Output the [X, Y] coordinate of the center of the cell containing the given text.  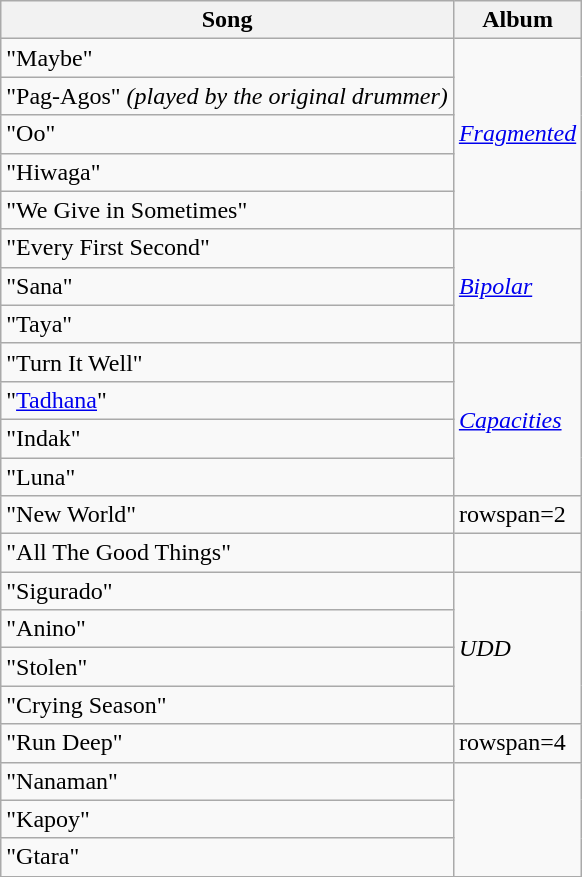
"Crying Season" [228, 705]
"Gtara" [228, 857]
"Anino" [228, 629]
Bipolar [517, 286]
rowspan=2 [517, 515]
Fragmented [517, 134]
"All The Good Things" [228, 553]
"Turn It Well" [228, 362]
"Indak" [228, 438]
"Maybe" [228, 58]
"Pag-Agos" (played by the original drummer) [228, 96]
rowspan=4 [517, 743]
"Luna" [228, 477]
"Sana" [228, 286]
"Oo" [228, 134]
UDD [517, 648]
"Kapoy" [228, 819]
"Tadhana" [228, 400]
Song [228, 20]
"Taya" [228, 324]
Album [517, 20]
"Nanaman" [228, 781]
"Hiwaga" [228, 172]
"Run Deep" [228, 743]
"New World" [228, 515]
"We Give in Sometimes" [228, 210]
Capacities [517, 419]
"Every First Second" [228, 248]
"Stolen" [228, 667]
"Sigurado" [228, 591]
